Provide the [x, y] coordinate of the cell's center where the given text is located.  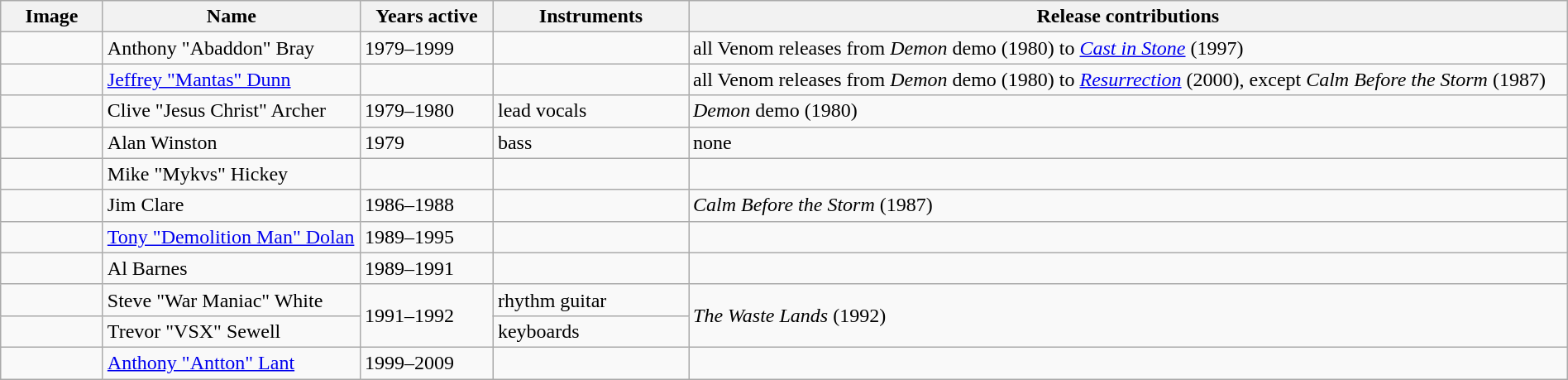
Steve "War Maniac" White [232, 300]
Jeffrey "Mantas" Dunn [232, 79]
Tony "Demolition Man" Dolan [232, 237]
1999–2009 [427, 363]
1979–1980 [427, 111]
Instruments [590, 17]
Al Barnes [232, 268]
1979–1999 [427, 48]
Anthony "Antton" Lant [232, 363]
Jim Clare [232, 205]
lead vocals [590, 111]
Years active [427, 17]
1979 [427, 142]
all Venom releases from Demon demo (1980) to Resurrection (2000), except Calm Before the Storm (1987) [1128, 79]
Image [52, 17]
Calm Before the Storm (1987) [1128, 205]
Release contributions [1128, 17]
all Venom releases from Demon demo (1980) to Cast in Stone (1997) [1128, 48]
rhythm guitar [590, 300]
1991–1992 [427, 315]
Anthony "Abaddon" Bray [232, 48]
1986–1988 [427, 205]
Mike "Mykvs" Hickey [232, 174]
Clive "Jesus Christ" Archer [232, 111]
keyboards [590, 331]
none [1128, 142]
1989–1995 [427, 237]
Demon demo (1980) [1128, 111]
Trevor "VSX" Sewell [232, 331]
1989–1991 [427, 268]
bass [590, 142]
Alan Winston [232, 142]
The Waste Lands (1992) [1128, 315]
Name [232, 17]
